Find where the given text appears and provide that cell's center as (X, Y) coordinate. 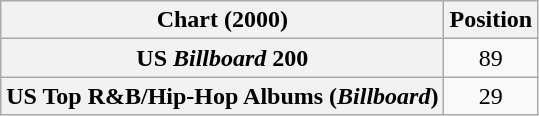
Position (491, 20)
US Billboard 200 (222, 58)
Chart (2000) (222, 20)
29 (491, 96)
US Top R&B/Hip-Hop Albums (Billboard) (222, 96)
89 (491, 58)
